Return the (x, y) coordinate for the center point of the cell that contains the specified text.  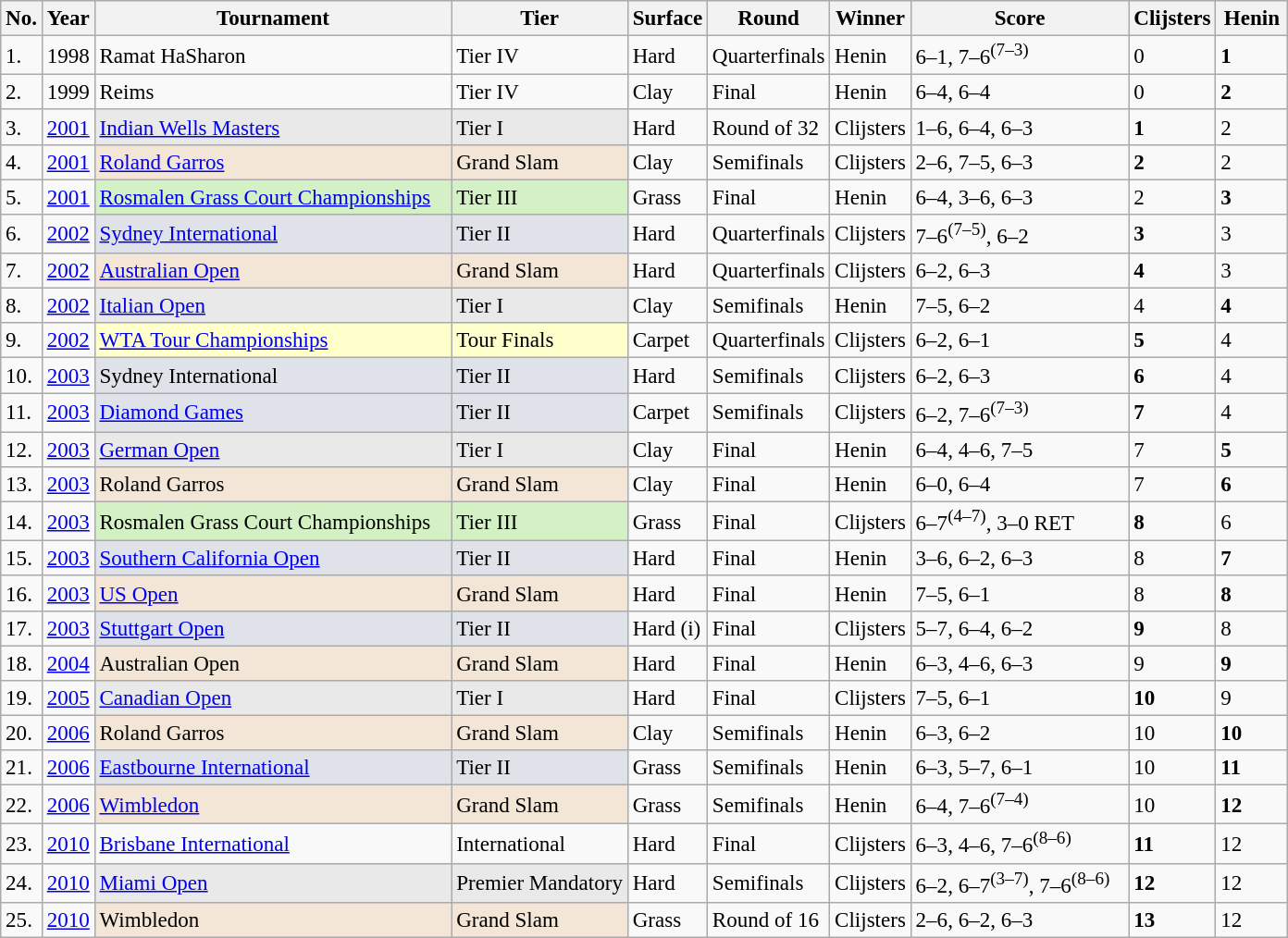
14. (22, 522)
1–6, 6–4, 6–3 (1020, 128)
Stuttgart Open (273, 628)
7–5, 6–2 (1020, 306)
Round of 32 (769, 128)
6. (22, 234)
5–7, 6–4, 6–2 (1020, 628)
6–4, 7–6(7–4) (1020, 805)
No. (22, 19)
3. (22, 128)
Reims (273, 93)
2. (22, 93)
Surface (667, 19)
Brisbane International (273, 844)
19. (22, 698)
3–6, 6–2, 6–3 (1020, 559)
Round of 16 (769, 920)
WTA Tour Championships (273, 341)
9. (22, 341)
International (539, 844)
6–1, 7–6(7–3) (1020, 56)
1. (22, 56)
7–6(7–5), 6–2 (1020, 234)
6–3, 4–6, 7–6(8–6) (1020, 844)
Italian Open (273, 306)
6–3, 4–6, 6–3 (1020, 663)
6–2, 6–7(3–7), 7–6(8–6) (1020, 883)
6–3, 6–2 (1020, 734)
2–6, 6–2, 6–3 (1020, 920)
1999 (68, 93)
Eastbourne International (273, 768)
20. (22, 734)
Tournament (273, 19)
Southern California Open (273, 559)
2004 (68, 663)
Round (769, 19)
Ramat HaSharon (273, 56)
Premier Mandatory (539, 883)
Tour Finals (539, 341)
8. (22, 306)
6–3, 5–7, 6–1 (1020, 768)
Hard (i) (667, 628)
Miami Open (273, 883)
Diamond Games (273, 413)
10. (22, 376)
Winner (870, 19)
6–4, 4–6, 7–5 (1020, 450)
23. (22, 844)
6–4, 6–4 (1020, 93)
16. (22, 594)
24. (22, 883)
Year (68, 19)
15. (22, 559)
5. (22, 197)
Score (1020, 19)
13. (22, 485)
2005 (68, 698)
6–4, 3–6, 6–3 (1020, 197)
11. (22, 413)
2–6, 7–5, 6–3 (1020, 163)
17. (22, 628)
18. (22, 663)
7. (22, 271)
US Open (273, 594)
Tier (539, 19)
6–2, 6–1 (1020, 341)
6–2, 7–6(7–3) (1020, 413)
6–7(4–7), 3–0 RET (1020, 522)
25. (22, 920)
6–0, 6–4 (1020, 485)
Canadian Open (273, 698)
1998 (68, 56)
21. (22, 768)
13 (1172, 920)
22. (22, 805)
German Open (273, 450)
12. (22, 450)
Indian Wells Masters (273, 128)
4. (22, 163)
